Identify which cell holds the provided text, then report its (X, Y) central coordinate. 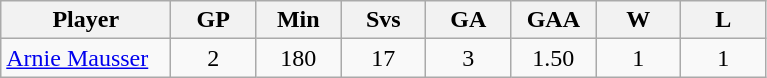
Svs (384, 20)
Arnie Mausser (86, 58)
Player (86, 20)
3 (468, 58)
1.50 (554, 58)
17 (384, 58)
GAA (554, 20)
GA (468, 20)
Min (298, 20)
L (724, 20)
180 (298, 58)
W (638, 20)
GP (214, 20)
2 (214, 58)
